Search for the cell housing the specified text and yield its [x, y] center coordinate. 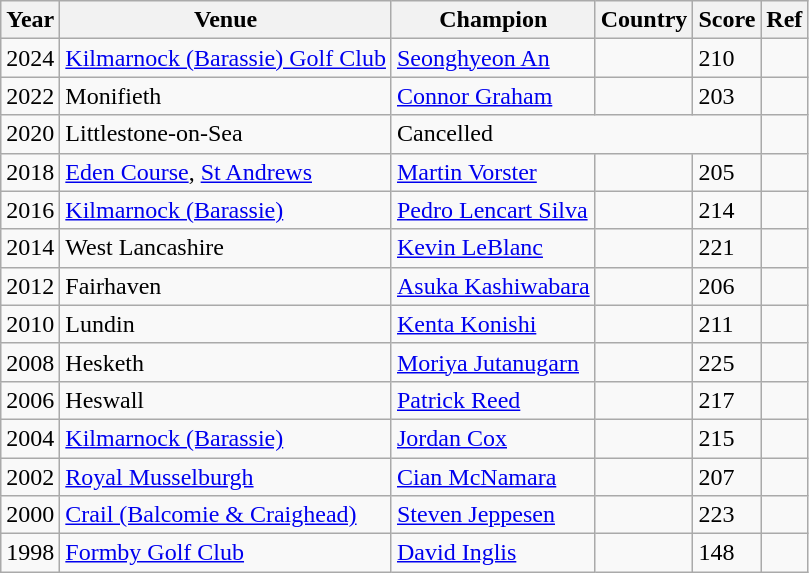
Royal Musselburgh [226, 477]
Connor Graham [493, 96]
206 [727, 286]
Littlestone-on-Sea [226, 134]
Monifieth [226, 96]
203 [727, 96]
Cancelled [576, 134]
Seonghyeon An [493, 58]
Country [644, 20]
Venue [226, 20]
2018 [30, 172]
223 [727, 515]
2022 [30, 96]
Champion [493, 20]
215 [727, 438]
2016 [30, 210]
2010 [30, 324]
David Inglis [493, 553]
Heswall [226, 400]
148 [727, 553]
Jordan Cox [493, 438]
211 [727, 324]
Steven Jeppesen [493, 515]
2006 [30, 400]
1998 [30, 553]
2000 [30, 515]
2004 [30, 438]
207 [727, 477]
Hesketh [226, 362]
205 [727, 172]
Eden Course, St Andrews [226, 172]
210 [727, 58]
Kevin LeBlanc [493, 248]
Lundin [226, 324]
Martin Vorster [493, 172]
225 [727, 362]
Kilmarnock (Barassie) Golf Club [226, 58]
2002 [30, 477]
2012 [30, 286]
217 [727, 400]
Moriya Jutanugarn [493, 362]
2014 [30, 248]
2024 [30, 58]
221 [727, 248]
Kenta Konishi [493, 324]
Pedro Lencart Silva [493, 210]
Formby Golf Club [226, 553]
2008 [30, 362]
Ref [784, 20]
Patrick Reed [493, 400]
Year [30, 20]
Crail (Balcomie & Craighead) [226, 515]
West Lancashire [226, 248]
214 [727, 210]
Fairhaven [226, 286]
Cian McNamara [493, 477]
2020 [30, 134]
Score [727, 20]
Asuka Kashiwabara [493, 286]
